Capture the cell that displays the provided text and extract its [x, y] central coordinate. 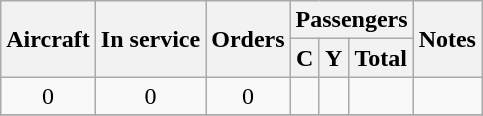
Total [380, 58]
Y [334, 58]
Notes [447, 39]
Aircraft [48, 39]
Passengers [352, 20]
In service [150, 39]
C [304, 58]
Orders [248, 39]
